Capture the cell that displays the provided text and extract its (x, y) central coordinate. 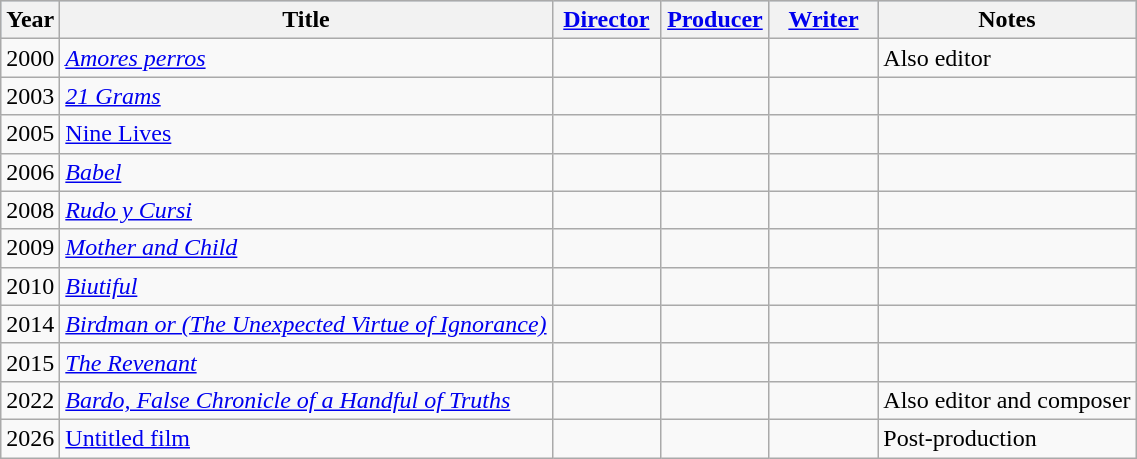
Birdman or (The Unexpected Virtue of Ignorance) (306, 324)
Producer (716, 20)
Year (30, 20)
2010 (30, 286)
Rudo y Cursi (306, 210)
2000 (30, 58)
Bardo, False Chronicle of a Handful of Truths (306, 400)
The Revenant (306, 362)
Post-production (1007, 438)
Notes (1007, 20)
2003 (30, 96)
2022 (30, 400)
Also editor (1007, 58)
Mother and Child (306, 248)
21 Grams (306, 96)
Amores perros (306, 58)
Biutiful (306, 286)
2008 (30, 210)
2026 (30, 438)
2009 (30, 248)
2006 (30, 172)
Director (606, 20)
Babel (306, 172)
2014 (30, 324)
Title (306, 20)
2015 (30, 362)
Nine Lives (306, 134)
Writer (824, 20)
Untitled film (306, 438)
2005 (30, 134)
Also editor and composer (1007, 400)
